From the cell containing the given text, extract its center point as [x, y] coordinate. 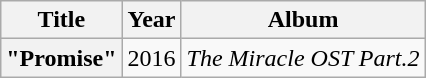
2016 [152, 58]
The Miracle OST Part.2 [303, 58]
"Promise" [62, 58]
Album [303, 20]
Title [62, 20]
Year [152, 20]
